Return the (X, Y) coordinate for the center point of the cell that contains the specified text.  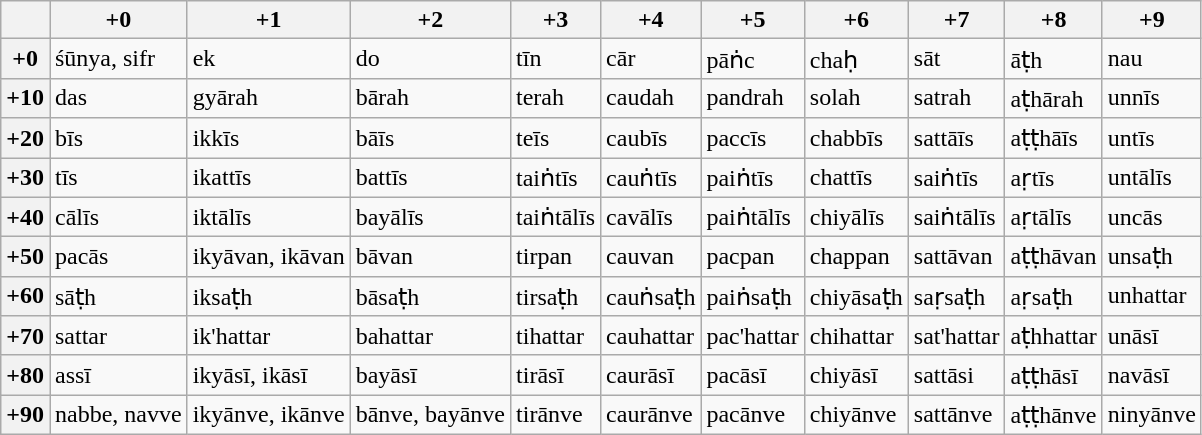
chiyālīs (856, 217)
+3 (556, 20)
+4 (651, 20)
unāsī (1152, 336)
ikyāsī, ikāsī (268, 375)
sāt (956, 59)
cauvan (651, 257)
+8 (1054, 20)
caudah (651, 98)
śūnya, sifr (119, 59)
saṛsaṭh (956, 296)
bīs (119, 138)
navāsī (1152, 375)
+9 (1152, 20)
+20 (26, 138)
tirsaṭh (556, 296)
+5 (752, 20)
paiṅtālīs (752, 217)
ik'hattar (268, 336)
das (119, 98)
unhattar (1152, 296)
chaḥ (856, 59)
+60 (26, 296)
tīs (119, 178)
chiyāsī (856, 375)
cālīs (119, 217)
ikkīs (268, 138)
chihattar (856, 336)
pacās (119, 257)
pac'hattar (752, 336)
+50 (26, 257)
taiṅtālīs (556, 217)
solah (856, 98)
pāṅc (752, 59)
teīs (556, 138)
tīn (556, 59)
tihattar (556, 336)
iksaṭh (268, 296)
pacpan (752, 257)
ikattīs (268, 178)
ikyāvan, ikāvan (268, 257)
paccīs (752, 138)
sattar (119, 336)
battīs (430, 178)
tirāsī (556, 375)
nabbe, navve (119, 415)
sāṭh (119, 296)
iktālīs (268, 217)
nau (1152, 59)
+70 (26, 336)
tirpan (556, 257)
bayālīs (430, 217)
unnīs (1152, 98)
pacānve (752, 415)
sattāvan (956, 257)
unsaṭh (1152, 257)
pacāsī (752, 375)
paiṅsaṭh (752, 296)
bāvan (430, 257)
aṭṭhāsī (1054, 375)
aṭṭhānve (1054, 415)
tirānve (556, 415)
+6 (856, 20)
aṛtālīs (1054, 217)
ek (268, 59)
+80 (26, 375)
ikyānve, ikānve (268, 415)
chiyāsaṭh (856, 296)
cauṅtīs (651, 178)
āṭh (1054, 59)
cār (651, 59)
+10 (26, 98)
saiṅtālīs (956, 217)
bāīs (430, 138)
aṭhhattar (1054, 336)
cauhattar (651, 336)
chiyānve (856, 415)
bahattar (430, 336)
sat'hattar (956, 336)
aṭṭhāīs (1054, 138)
chabbīs (856, 138)
+40 (26, 217)
sattāsi (956, 375)
saiṅtīs (956, 178)
+1 (268, 20)
+2 (430, 20)
caurāsī (651, 375)
aṭhārah (1054, 98)
caubīs (651, 138)
+90 (26, 415)
untālīs (1152, 178)
sattānve (956, 415)
untīs (1152, 138)
terah (556, 98)
aṛtīs (1054, 178)
uncās (1152, 217)
sattāīs (956, 138)
+7 (956, 20)
aṛsaṭh (1054, 296)
gyārah (268, 98)
+30 (26, 178)
do (430, 59)
bānve, bayānve (430, 415)
satrah (956, 98)
aṭṭhāvan (1054, 257)
taiṅtīs (556, 178)
chattīs (856, 178)
pandrah (752, 98)
bārah (430, 98)
cavālīs (651, 217)
cauṅsaṭh (651, 296)
chappan (856, 257)
paiṅtīs (752, 178)
assī (119, 375)
caurānve (651, 415)
bāsaṭh (430, 296)
bayāsī (430, 375)
ninyānve (1152, 415)
